Detect which cell encompasses the target text, then output its (x, y) center coordinate. 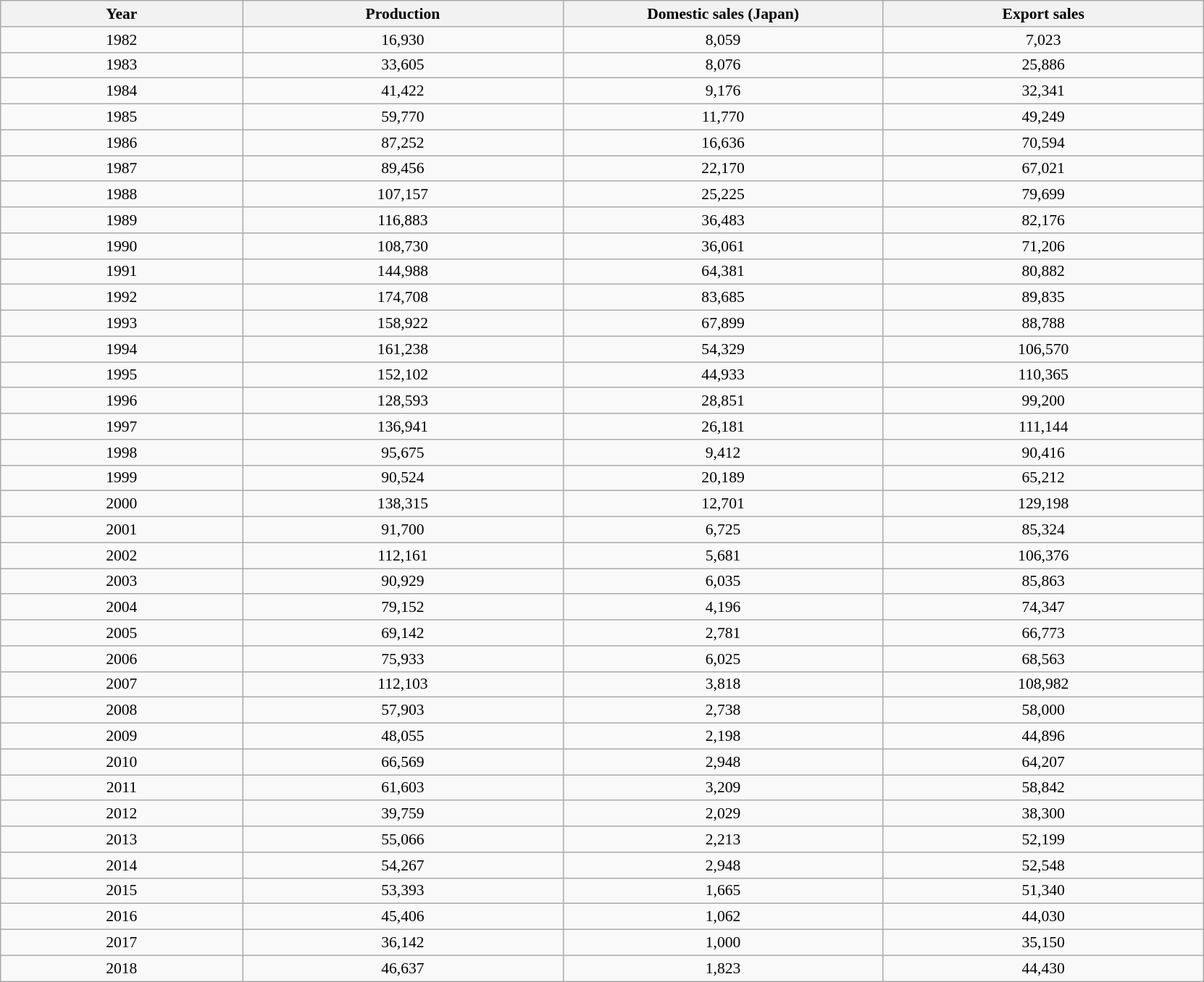
79,699 (1043, 195)
1,062 (723, 917)
2008 (122, 710)
111,144 (1043, 427)
64,381 (723, 272)
53,393 (403, 891)
5,681 (723, 555)
66,569 (403, 762)
1,823 (723, 968)
61,603 (403, 788)
64,207 (1043, 762)
2,213 (723, 839)
54,329 (723, 349)
1998 (122, 453)
54,267 (403, 865)
106,376 (1043, 555)
Export sales (1043, 14)
1995 (122, 375)
158,922 (403, 324)
1992 (122, 298)
2011 (122, 788)
89,835 (1043, 298)
44,933 (723, 375)
67,021 (1043, 169)
9,176 (723, 91)
2,781 (723, 633)
2,738 (723, 710)
107,157 (403, 195)
2,198 (723, 736)
1986 (122, 143)
65,212 (1043, 478)
36,483 (723, 220)
2015 (122, 891)
116,883 (403, 220)
2005 (122, 633)
16,636 (723, 143)
67,899 (723, 324)
2017 (122, 943)
71,206 (1043, 246)
59,770 (403, 117)
68,563 (1043, 659)
85,863 (1043, 582)
2,029 (723, 814)
2010 (122, 762)
1985 (122, 117)
69,142 (403, 633)
12,701 (723, 504)
90,416 (1043, 453)
161,238 (403, 349)
2018 (122, 968)
110,365 (1043, 375)
36,061 (723, 246)
1988 (122, 195)
57,903 (403, 710)
2001 (122, 530)
89,456 (403, 169)
25,886 (1043, 65)
70,594 (1043, 143)
1987 (122, 169)
79,152 (403, 608)
35,150 (1043, 943)
16,930 (403, 40)
52,199 (1043, 839)
8,076 (723, 65)
49,249 (1043, 117)
74,347 (1043, 608)
2009 (122, 736)
44,896 (1043, 736)
75,933 (403, 659)
6,725 (723, 530)
7,023 (1043, 40)
46,637 (403, 968)
41,422 (403, 91)
112,103 (403, 684)
90,524 (403, 478)
144,988 (403, 272)
3,818 (723, 684)
152,102 (403, 375)
1991 (122, 272)
1983 (122, 65)
2004 (122, 608)
1990 (122, 246)
66,773 (1043, 633)
2003 (122, 582)
1989 (122, 220)
51,340 (1043, 891)
82,176 (1043, 220)
87,252 (403, 143)
Year (122, 14)
Domestic sales (Japan) (723, 14)
44,030 (1043, 917)
1993 (122, 324)
3,209 (723, 788)
39,759 (403, 814)
6,025 (723, 659)
1996 (122, 401)
112,161 (403, 555)
20,189 (723, 478)
88,788 (1043, 324)
128,593 (403, 401)
1984 (122, 91)
4,196 (723, 608)
1999 (122, 478)
Production (403, 14)
26,181 (723, 427)
95,675 (403, 453)
45,406 (403, 917)
9,412 (723, 453)
108,730 (403, 246)
1,665 (723, 891)
28,851 (723, 401)
2007 (122, 684)
33,605 (403, 65)
91,700 (403, 530)
58,842 (1043, 788)
108,982 (1043, 684)
1982 (122, 40)
2014 (122, 865)
90,929 (403, 582)
8,059 (723, 40)
136,941 (403, 427)
2002 (122, 555)
25,225 (723, 195)
174,708 (403, 298)
48,055 (403, 736)
6,035 (723, 582)
138,315 (403, 504)
36,142 (403, 943)
2012 (122, 814)
11,770 (723, 117)
55,066 (403, 839)
58,000 (1043, 710)
44,430 (1043, 968)
2006 (122, 659)
2000 (122, 504)
106,570 (1043, 349)
52,548 (1043, 865)
22,170 (723, 169)
38,300 (1043, 814)
1994 (122, 349)
80,882 (1043, 272)
129,198 (1043, 504)
83,685 (723, 298)
32,341 (1043, 91)
2013 (122, 839)
1997 (122, 427)
85,324 (1043, 530)
99,200 (1043, 401)
2016 (122, 917)
1,000 (723, 943)
